From the cell containing the given text, extract its center point as (x, y) coordinate. 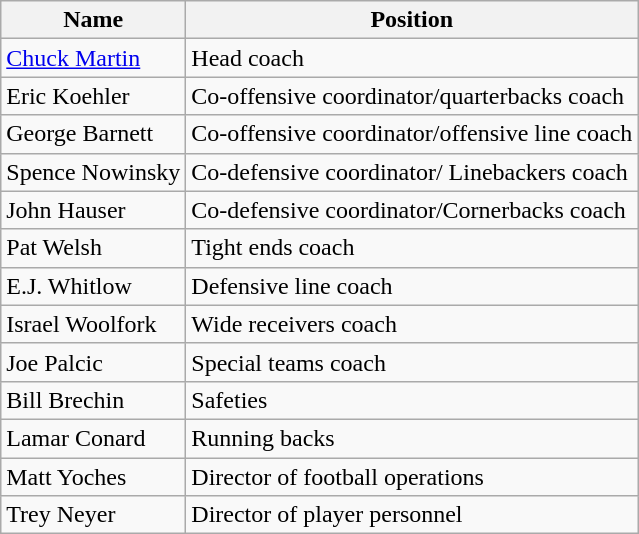
George Barnett (94, 134)
Chuck Martin (94, 58)
Israel Woolfork (94, 324)
Co-offensive coordinator/offensive line coach (412, 134)
Defensive line coach (412, 286)
Co-offensive coordinator/quarterbacks coach (412, 96)
Pat Welsh (94, 248)
Matt Yoches (94, 477)
Bill Brechin (94, 400)
Eric Koehler (94, 96)
Director of player personnel (412, 515)
Spence Nowinsky (94, 172)
Co-defensive coordinator/Cornerbacks coach (412, 210)
Wide receivers coach (412, 324)
John Hauser (94, 210)
Special teams coach (412, 362)
Lamar Conard (94, 438)
Head coach (412, 58)
Director of football operations (412, 477)
Joe Palcic (94, 362)
E.J. Whitlow (94, 286)
Running backs (412, 438)
Trey Neyer (94, 515)
Position (412, 20)
Name (94, 20)
Tight ends coach (412, 248)
Safeties (412, 400)
Co-defensive coordinator/ Linebackers coach (412, 172)
